Search for the cell housing the specified text and yield its [x, y] center coordinate. 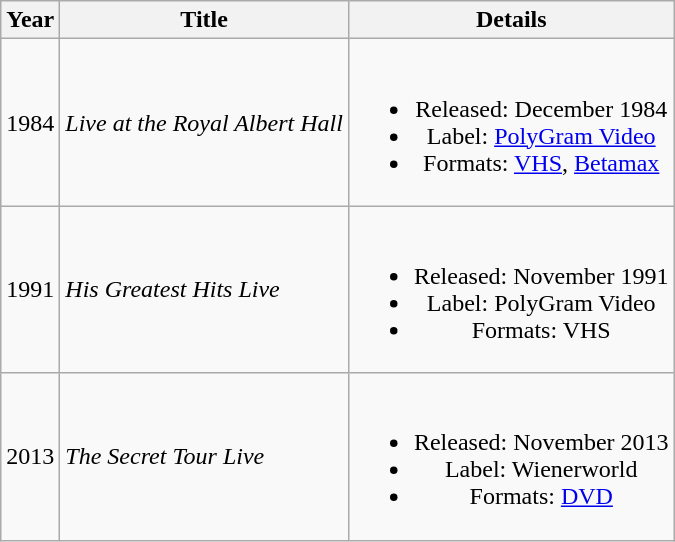
1991 [30, 290]
Live at the Royal Albert Hall [204, 122]
The Secret Tour Live [204, 456]
2013 [30, 456]
Title [204, 20]
His Greatest Hits Live [204, 290]
Released: November 1991Label: PolyGram VideoFormats: VHS [511, 290]
Released: November 2013Label: WienerworldFormats: DVD [511, 456]
Details [511, 20]
1984 [30, 122]
Released: December 1984Label: PolyGram VideoFormats: VHS, Betamax [511, 122]
Year [30, 20]
